Search for the cell housing the specified text and yield its (X, Y) center coordinate. 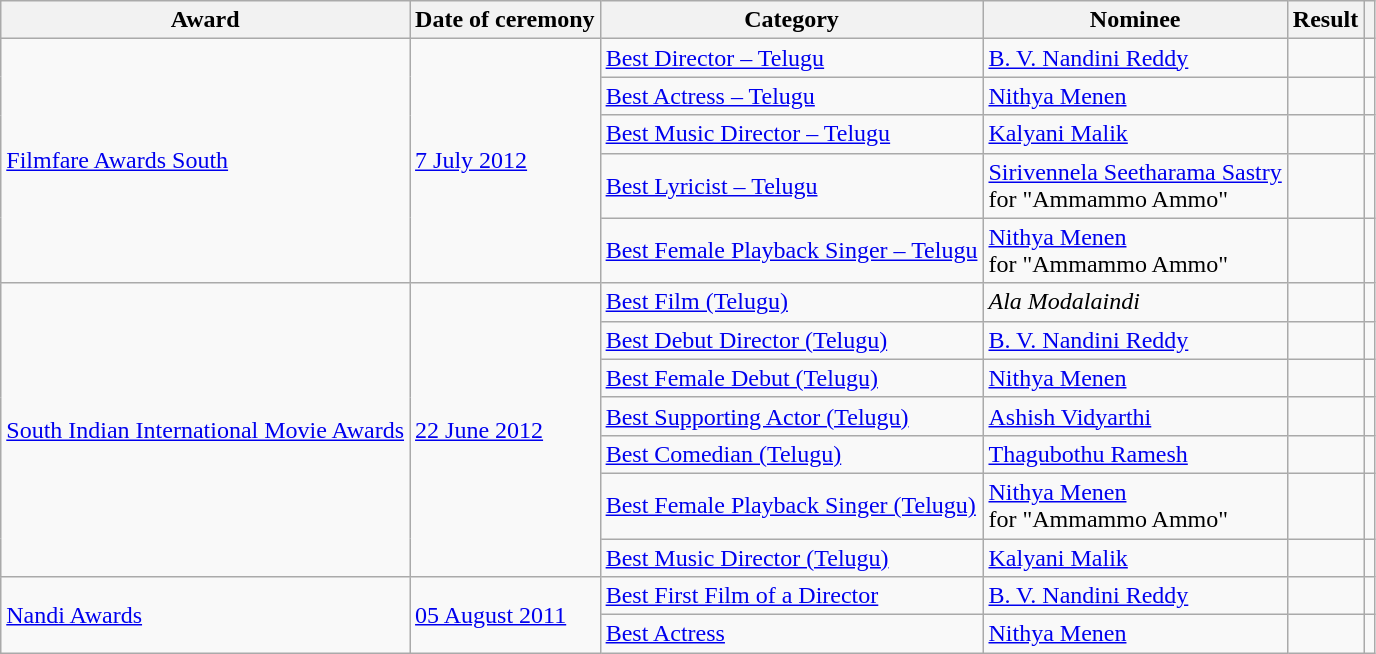
Result (1325, 20)
South Indian International Movie Awards (206, 430)
Nandi Awards (206, 615)
Best Supporting Actor (Telugu) (792, 416)
Ala Modalaindi (1135, 302)
Filmfare Awards South (206, 161)
Best Lyricist – Telugu (792, 186)
05 August 2011 (506, 615)
Best Female Debut (Telugu) (792, 378)
Ashish Vidyarthi (1135, 416)
Sirivennela Seetharama Sastryfor "Ammammo Ammo" (1135, 186)
Best Music Director (Telugu) (792, 557)
Best Female Playback Singer – Telugu (792, 250)
Thagubothu Ramesh (1135, 454)
Best Actress (792, 634)
Best Actress – Telugu (792, 96)
Best Director – Telugu (792, 58)
22 June 2012 (506, 430)
Category (792, 20)
Best Comedian (Telugu) (792, 454)
Best Film (Telugu) (792, 302)
7 July 2012 (506, 161)
Award (206, 20)
Nominee (1135, 20)
Best Female Playback Singer (Telugu) (792, 506)
Best Debut Director (Telugu) (792, 340)
Date of ceremony (506, 20)
Best Music Director – Telugu (792, 134)
Best First Film of a Director (792, 596)
